Locate the cell with the specified text and output its (x, y) center coordinate. 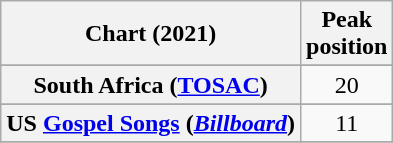
Chart (2021) (151, 34)
20 (347, 85)
US Gospel Songs (Billboard) (151, 123)
South Africa (TOSAC) (151, 85)
11 (347, 123)
Peakposition (347, 34)
